Scan for the cell matching the given text and deliver its [X, Y] coordinate at center. 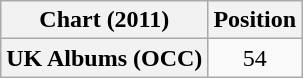
Chart (2011) [104, 20]
54 [255, 58]
UK Albums (OCC) [104, 58]
Position [255, 20]
